Search for the cell housing the specified text and yield its (X, Y) center coordinate. 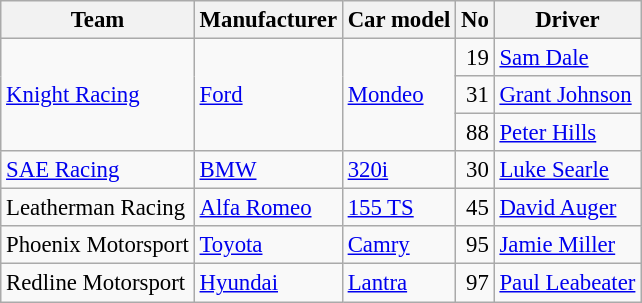
31 (475, 95)
David Auger (568, 208)
Alfa Romeo (268, 208)
Mondeo (398, 96)
Manufacturer (268, 20)
320i (398, 170)
BMW (268, 170)
88 (475, 133)
Team (98, 20)
45 (475, 208)
Driver (568, 20)
No (475, 20)
97 (475, 283)
19 (475, 58)
Knight Racing (98, 96)
Hyundai (268, 283)
Car model (398, 20)
Camry (398, 245)
Phoenix Motorsport (98, 245)
Peter Hills (568, 133)
Sam Dale (568, 58)
Paul Leabeater (568, 283)
Lantra (398, 283)
Leatherman Racing (98, 208)
155 TS (398, 208)
Toyota (268, 245)
95 (475, 245)
Grant Johnson (568, 95)
Ford (268, 96)
Jamie Miller (568, 245)
Luke Searle (568, 170)
30 (475, 170)
Redline Motorsport (98, 283)
SAE Racing (98, 170)
